Locate the cell with the specified text and output its [x, y] center coordinate. 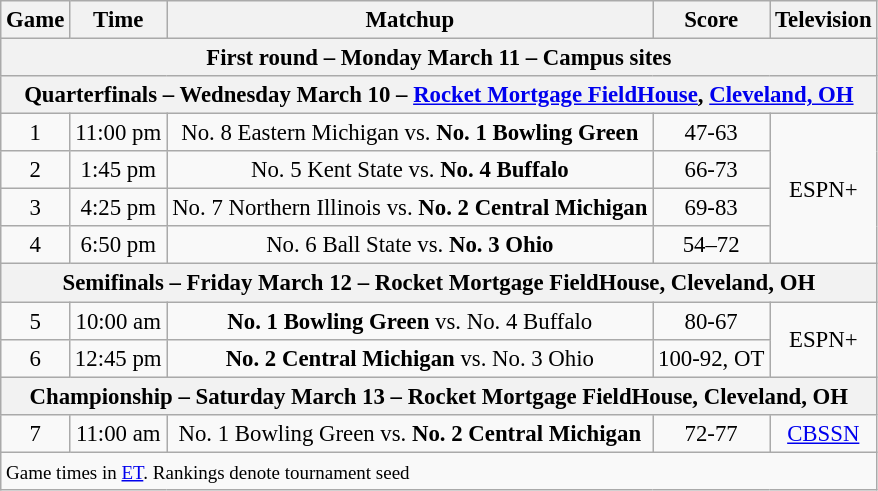
10:00 am [118, 321]
No. 6 Ball State vs. No. 3 Ohio [410, 245]
Semifinals – Friday March 12 – Rocket Mortgage FieldHouse, Cleveland, OH [439, 283]
11:00 pm [118, 133]
Game [36, 20]
80-67 [712, 321]
No. 5 Kent State vs. No. 4 Buffalo [410, 170]
6:50 pm [118, 245]
4:25 pm [118, 208]
3 [36, 208]
First round – Monday March 11 – Campus sites [439, 58]
1:45 pm [118, 170]
Score [712, 20]
69-83 [712, 208]
11:00 am [118, 433]
CBSSN [824, 433]
Television [824, 20]
No. 8 Eastern Michigan vs. No. 1 Bowling Green [410, 133]
4 [36, 245]
12:45 pm [118, 358]
Matchup [410, 20]
No. 7 Northern Illinois vs. No. 2 Central Michigan [410, 208]
66-73 [712, 170]
5 [36, 321]
No. 1 Bowling Green vs. No. 2 Central Michigan [410, 433]
Time [118, 20]
Game times in ET. Rankings denote tournament seed [439, 471]
Quarterfinals – Wednesday March 10 – Rocket Mortgage FieldHouse, Cleveland, OH [439, 95]
No. 2 Central Michigan vs. No. 3 Ohio [410, 358]
6 [36, 358]
2 [36, 170]
54–72 [712, 245]
7 [36, 433]
100-92, OT [712, 358]
47-63 [712, 133]
1 [36, 133]
No. 1 Bowling Green vs. No. 4 Buffalo [410, 321]
Championship – Saturday March 13 – Rocket Mortgage FieldHouse, Cleveland, OH [439, 396]
72-77 [712, 433]
